For the text-containing cell, return its midpoint in (x, y) coordinate format. 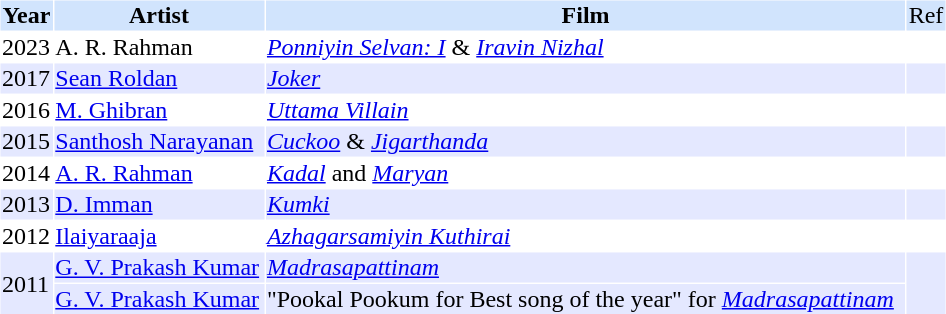
2017 (26, 79)
Ref (926, 15)
Uttama Villain (585, 110)
2011 (26, 283)
Film (585, 15)
Ponniyin Selvan: I & Iravin Nizhal (585, 47)
"Pookal Pookum for Best song of the year" for Madrasapattinam (585, 299)
M. Ghibran (159, 110)
Santhosh Narayanan (159, 141)
D. Imman (159, 205)
Ilaiyaraaja (159, 236)
Kumki (585, 205)
2012 (26, 236)
2023 (26, 47)
Joker (585, 79)
2013 (26, 205)
Year (26, 15)
Cuckoo & Jigarthanda (585, 141)
Artist (159, 15)
Madrasapattinam (585, 267)
Azhagarsamiyin Kuthirai (585, 236)
Kadal and Maryan (585, 173)
2016 (26, 110)
Sean Roldan (159, 79)
2015 (26, 141)
2014 (26, 173)
